Search for the cell housing the specified text and yield its (X, Y) center coordinate. 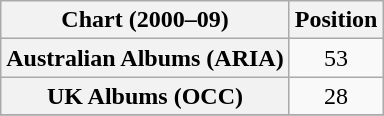
53 (336, 58)
UK Albums (OCC) (145, 96)
Position (336, 20)
28 (336, 96)
Australian Albums (ARIA) (145, 58)
Chart (2000–09) (145, 20)
